Capture the cell that displays the provided text and extract its [X, Y] central coordinate. 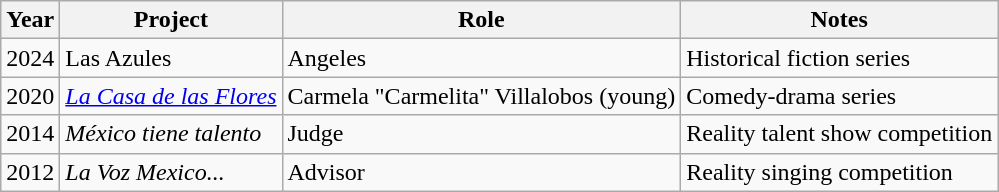
Carmela "Carmelita" Villalobos (young) [482, 96]
2020 [30, 96]
México tiene talento [171, 134]
Comedy-drama series [840, 96]
Historical fiction series [840, 58]
Angeles [482, 58]
2024 [30, 58]
Project [171, 20]
La Voz Mexico... [171, 172]
Reality singing competition [840, 172]
Advisor [482, 172]
Notes [840, 20]
2014 [30, 134]
Las Azules [171, 58]
Judge [482, 134]
La Casa de las Flores [171, 96]
Year [30, 20]
Role [482, 20]
Reality talent show competition [840, 134]
2012 [30, 172]
